Capture the cell that displays the provided text and extract its (X, Y) central coordinate. 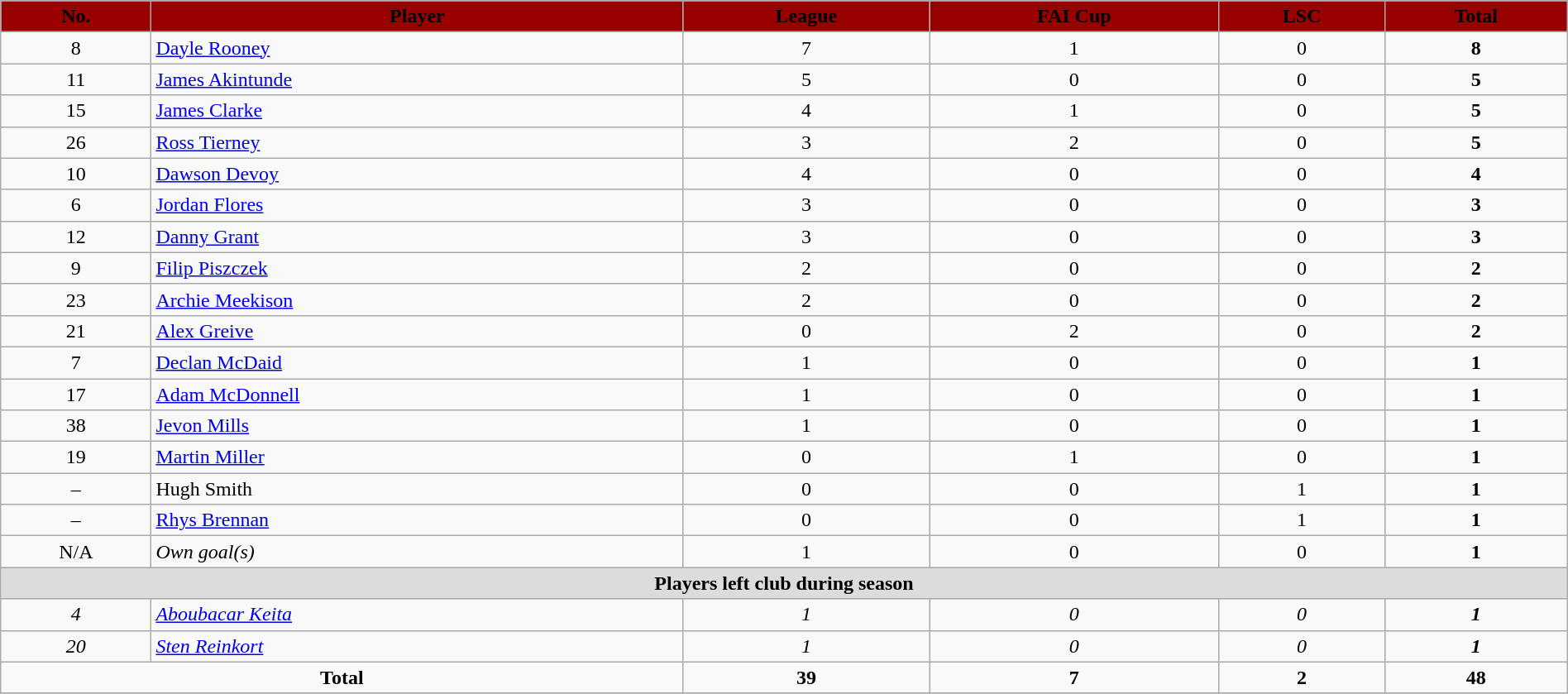
James Akintunde (417, 79)
Aboubacar Keita (417, 615)
Jordan Flores (417, 205)
21 (76, 331)
Dayle Rooney (417, 48)
10 (76, 174)
Players left club during season (784, 583)
Jevon Mills (417, 426)
Sten Reinkort (417, 646)
LSC (1302, 17)
23 (76, 299)
Hugh Smith (417, 489)
James Clarke (417, 111)
N/A (76, 552)
No. (76, 17)
15 (76, 111)
Filip Piszczek (417, 268)
FAI Cup (1074, 17)
12 (76, 237)
Archie Meekison (417, 299)
39 (806, 677)
Own goal(s) (417, 552)
Adam McDonnell (417, 395)
League (806, 17)
38 (76, 426)
Declan McDaid (417, 362)
11 (76, 79)
19 (76, 457)
17 (76, 395)
26 (76, 142)
20 (76, 646)
48 (1475, 677)
Danny Grant (417, 237)
6 (76, 205)
Player (417, 17)
Martin Miller (417, 457)
Ross Tierney (417, 142)
Rhys Brennan (417, 520)
Dawson Devoy (417, 174)
9 (76, 268)
Alex Greive (417, 331)
